Scan for the cell matching the given text and deliver its (x, y) coordinate at center. 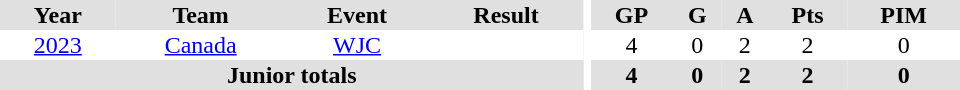
GP (631, 15)
WJC (358, 45)
Year (58, 15)
Pts (808, 15)
Junior totals (292, 75)
G (698, 15)
Team (201, 15)
Canada (201, 45)
Result (506, 15)
Event (358, 15)
PIM (904, 15)
2023 (58, 45)
A (745, 15)
